Return (X, Y) of the center of cell containing provided text 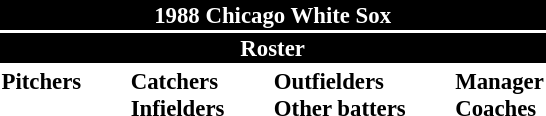
Roster (272, 48)
1988 Chicago White Sox (272, 15)
